Find where the given text appears and provide that cell's center as [X, Y] coordinate. 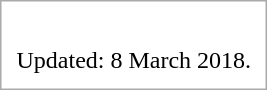
Updated: 8 March 2018. [134, 60]
